Determine the [X, Y] coordinate at the center of the cell enclosing the given text.  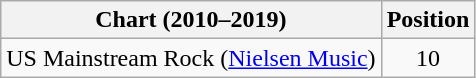
Chart (2010–2019) [191, 20]
Position [428, 20]
US Mainstream Rock (Nielsen Music) [191, 58]
10 [428, 58]
